Scan for the cell matching the given text and deliver its (X, Y) coordinate at center. 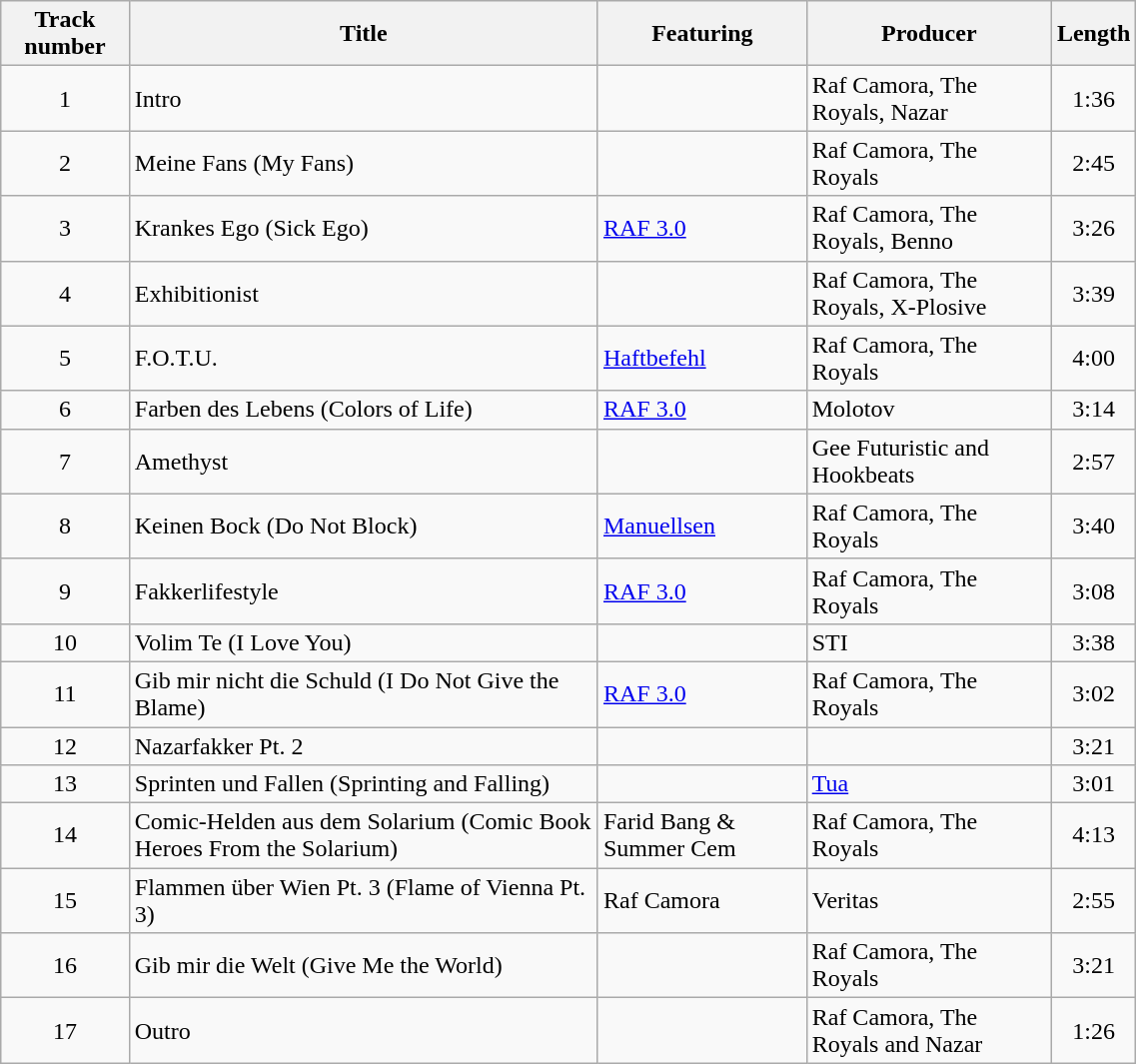
Meine Fans (My Fans) (364, 164)
Krankes Ego (Sick Ego) (364, 228)
6 (66, 410)
3:38 (1093, 642)
15 (66, 901)
14 (66, 835)
Gee Futuristic and Hookbeats (929, 462)
Track number (66, 34)
Nazarfakker Pt. 2 (364, 746)
3:39 (1093, 294)
Raf Camora (701, 901)
3:40 (1093, 526)
16 (66, 965)
Volim Te (I Love You) (364, 642)
Keinen Bock (Do Not Block) (364, 526)
17 (66, 1031)
1 (66, 98)
2:57 (1093, 462)
Raf Camora, The Royals, X-Plosive (929, 294)
13 (66, 784)
10 (66, 642)
3:26 (1093, 228)
Molotov (929, 410)
3:14 (1093, 410)
4 (66, 294)
2:45 (1093, 164)
STI (929, 642)
Intro (364, 98)
Title (364, 34)
7 (66, 462)
4:00 (1093, 358)
Comic-Helden aus dem Solarium (Comic Book Heroes From the Solarium) (364, 835)
1:36 (1093, 98)
Raf Camora, The Royals, Benno (929, 228)
F.O.T.U. (364, 358)
3 (66, 228)
Gib mir die Welt (Give Me the World) (364, 965)
Tua (929, 784)
9 (66, 591)
Flammen über Wien Pt. 3 (Flame of Vienna Pt. 3) (364, 901)
3:02 (1093, 693)
Sprinten und Fallen (Sprinting and Falling) (364, 784)
Length (1093, 34)
Veritas (929, 901)
Gib mir nicht die Schuld (I Do Not Give the Blame) (364, 693)
Manuellsen (701, 526)
5 (66, 358)
Raf Camora, The Royals and Nazar (929, 1031)
2 (66, 164)
3:01 (1093, 784)
Producer (929, 34)
8 (66, 526)
1:26 (1093, 1031)
2:55 (1093, 901)
12 (66, 746)
3:08 (1093, 591)
Farben des Lebens (Colors of Life) (364, 410)
4:13 (1093, 835)
Farid Bang & Summer Cem (701, 835)
Raf Camora, The Royals, Nazar (929, 98)
11 (66, 693)
Haftbefehl (701, 358)
Outro (364, 1031)
Exhibitionist (364, 294)
Fakkerlifestyle (364, 591)
Featuring (701, 34)
Amethyst (364, 462)
